Return the (x, y) coordinate for the center point of the cell that contains the specified text.  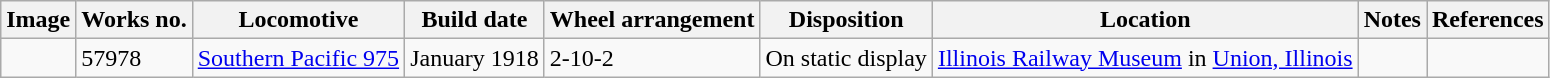
Image (38, 20)
Location (1145, 20)
Disposition (846, 20)
Wheel arrangement (652, 20)
On static display (846, 58)
Works no. (134, 20)
January 1918 (475, 58)
Notes (1392, 20)
Locomotive (298, 20)
2-10-2 (652, 58)
57978 (134, 58)
References (1488, 20)
Illinois Railway Museum in Union, Illinois (1145, 58)
Southern Pacific 975 (298, 58)
Build date (475, 20)
